Locate the cell with the specified text and output its [X, Y] center coordinate. 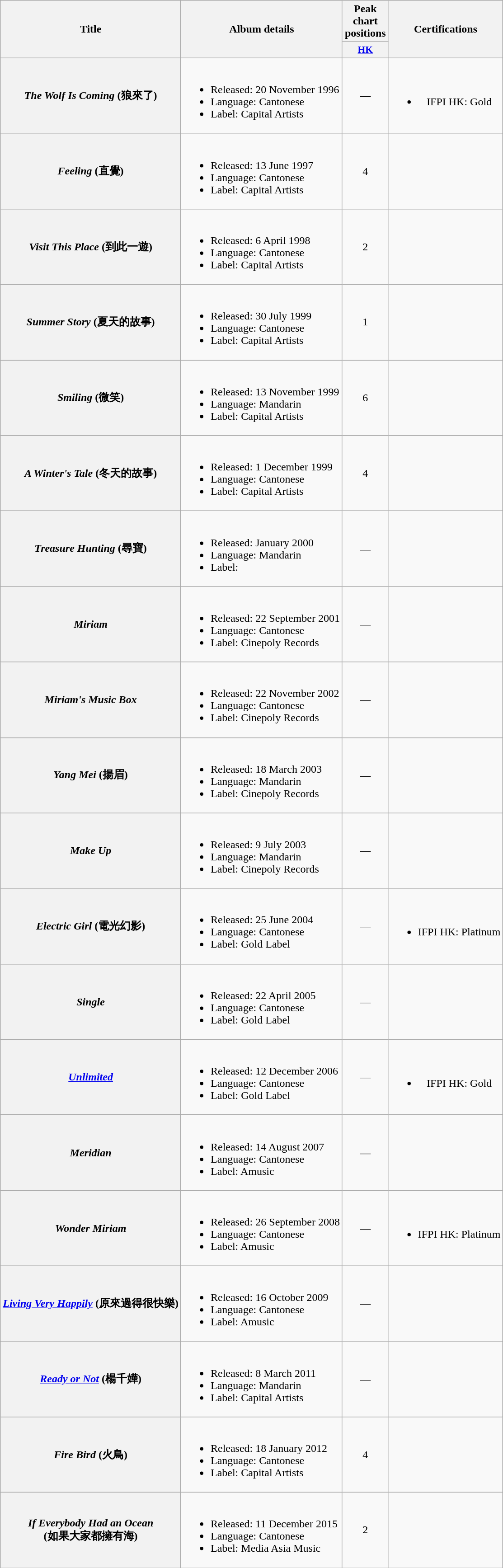
Released: 1 December 1999Language: CantoneseLabel: Capital Artists [261, 474]
Released: 18 January 2012Language: CantoneseLabel: Capital Artists [261, 1455]
Released: 12 December 2006Language: CantoneseLabel: Gold Label [261, 1077]
Ready or Not (楊千嬅) [91, 1379]
Miriam [91, 624]
Smiling (微笑) [91, 398]
Summer Story (夏天的故事) [91, 323]
Released: 22 September 2001Language: CantoneseLabel: Cinepoly Records [261, 624]
The Wolf Is Coming (狼來了) [91, 96]
Electric Girl (電光幻影) [91, 926]
Released: 30 July 1999Language: CantoneseLabel: Capital Artists [261, 323]
Single [91, 1001]
Released: 11 December 2015Language: CantoneseLabel: Media Asia Music [261, 1530]
Feeling (直覺) [91, 172]
Meridian [91, 1152]
6 [365, 398]
1 [365, 323]
Released: 18 March 2003Language: MandarinLabel: Cinepoly Records [261, 775]
Fire Bird (火鳥) [91, 1455]
Title [91, 29]
Treasure Hunting (尋寶) [91, 549]
Released: 8 March 2011Language: MandarinLabel: Capital Artists [261, 1379]
Released: January 2000Language: MandarinLabel: [261, 549]
Released: 25 June 2004Language: CantoneseLabel: Gold Label [261, 926]
Visit This Place (到此一遊) [91, 247]
Released: 9 July 2003Language: MandarinLabel: Cinepoly Records [261, 850]
Miriam's Music Box [91, 699]
If Everybody Had an Ocean(如果大家都擁有海) [91, 1530]
Released: 6 April 1998Language: CantoneseLabel: Capital Artists [261, 247]
Living Very Happily (原來過得很快樂) [91, 1303]
Album details [261, 29]
Released: 14 August 2007Language: CantoneseLabel: Amusic [261, 1152]
Released: 20 November 1996Language: CantoneseLabel: Capital Artists [261, 96]
Released: 26 September 2008Language: CantoneseLabel: Amusic [261, 1228]
HK [365, 50]
Released: 22 November 2002Language: CantoneseLabel: Cinepoly Records [261, 699]
Peak chart positions [365, 21]
Unlimited [91, 1077]
Yang Mei (揚眉) [91, 775]
Certifications [446, 29]
Make Up [91, 850]
Released: 13 June 1997Language: CantoneseLabel: Capital Artists [261, 172]
Released: 22 April 2005Language: CantoneseLabel: Gold Label [261, 1001]
Released: 16 October 2009Language: CantoneseLabel: Amusic [261, 1303]
A Winter's Tale (冬天的故事) [91, 474]
Released: 13 November 1999Language: MandarinLabel: Capital Artists [261, 398]
Wonder Miriam [91, 1228]
